Capture the cell that displays the provided text and extract its [X, Y] central coordinate. 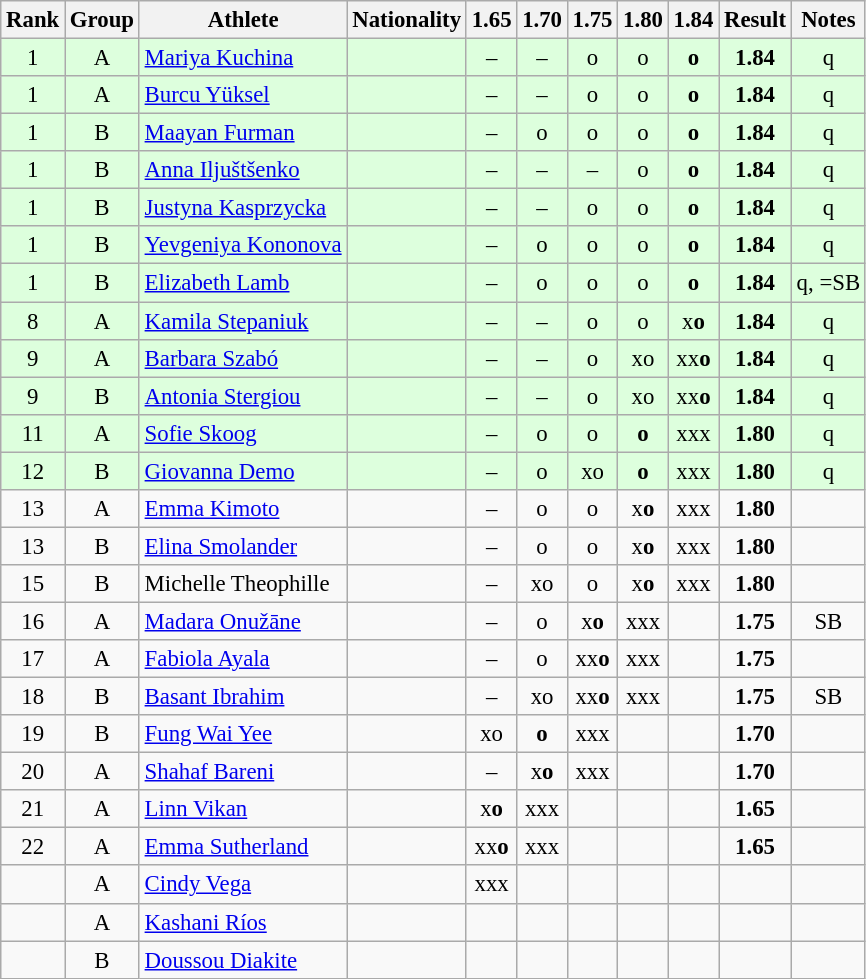
12 [33, 471]
Fabiola Ayala [243, 659]
Anna Iljuštšenko [243, 170]
16 [33, 621]
Athlete [243, 20]
Cindy Vega [243, 885]
Mariya Kuchina [243, 58]
Emma Kimoto [243, 509]
Basant Ibrahim [243, 697]
Linn Vikan [243, 809]
17 [33, 659]
Justyna Kasprzycka [243, 208]
15 [33, 584]
Giovanna Demo [243, 471]
8 [33, 321]
q, =SB [828, 283]
Michelle Theophille [243, 584]
Antonia Stergiou [243, 396]
Burcu Yüksel [243, 95]
Sofie Skoog [243, 433]
Result [756, 20]
21 [33, 809]
Kashani Ríos [243, 922]
18 [33, 697]
19 [33, 734]
Yevgeniya Kononova [243, 245]
Nationality [406, 20]
Group [102, 20]
Shahaf Bareni [243, 772]
Notes [828, 20]
Rank [33, 20]
Barbara Szabó [243, 358]
Elizabeth Lamb [243, 283]
Madara Onužāne [243, 621]
Maayan Furman [243, 133]
Fung Wai Yee [243, 734]
22 [33, 847]
Kamila Stepaniuk [243, 321]
Elina Smolander [243, 546]
Emma Sutherland [243, 847]
11 [33, 433]
Doussou Diakite [243, 960]
20 [33, 772]
